Return the (x, y) coordinate for the center point of the cell that contains the specified text.  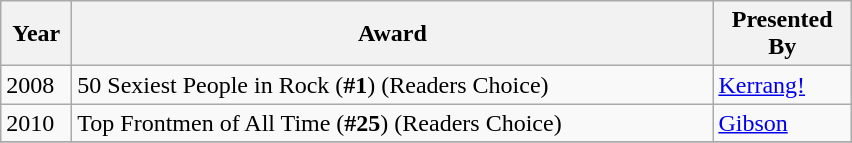
2008 (36, 85)
Kerrang! (782, 85)
50 Sexiest People in Rock (#1) (Readers Choice) (392, 85)
Gibson (782, 123)
2010 (36, 123)
Award (392, 34)
Year (36, 34)
Top Frontmen of All Time (#25) (Readers Choice) (392, 123)
Presented By (782, 34)
